Return the [X, Y] coordinate for the center point of the cell that contains the specified text.  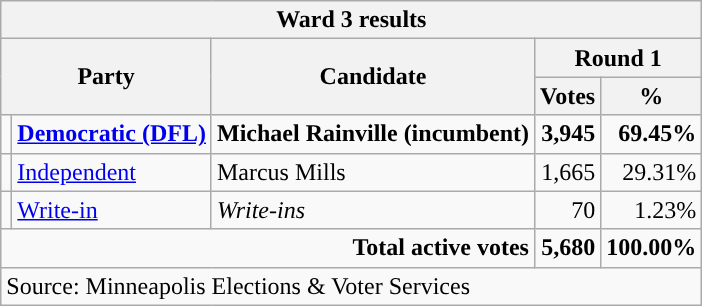
Votes [567, 96]
29.31% [652, 172]
Write-ins [372, 210]
1,665 [567, 172]
Independent [112, 172]
70 [567, 210]
1.23% [652, 210]
Write-in [112, 210]
Marcus Mills [372, 172]
69.45% [652, 134]
5,680 [567, 248]
Ward 3 results [352, 20]
Michael Rainville (incumbent) [372, 134]
Party [106, 77]
% [652, 96]
100.00% [652, 248]
Total active votes [268, 248]
Democratic (DFL) [112, 134]
3,945 [567, 134]
Source: Minneapolis Elections & Voter Services [352, 286]
Round 1 [618, 58]
Candidate [372, 77]
